Search for the cell housing the specified text and yield its [x, y] center coordinate. 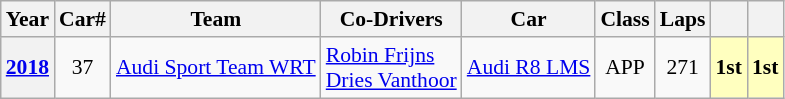
37 [82, 68]
Audi R8 LMS [529, 68]
2018 [28, 68]
Laps [683, 19]
Car [529, 19]
Co-Drivers [392, 19]
Team [216, 19]
271 [683, 68]
Robin Frijns Dries Vanthoor [392, 68]
APP [624, 68]
Car# [82, 19]
Audi Sport Team WRT [216, 68]
Class [624, 19]
Year [28, 19]
